Extract the (X, Y) coordinate from the center of the cell holding the provided text.  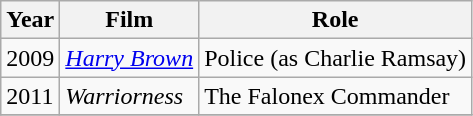
Police (as Charlie Ramsay) (336, 58)
Year (30, 20)
Harry Brown (130, 58)
Role (336, 20)
2009 (30, 58)
2011 (30, 96)
Warriorness (130, 96)
The Falonex Commander (336, 96)
Film (130, 20)
